Search for the cell housing the specified text and yield its [x, y] center coordinate. 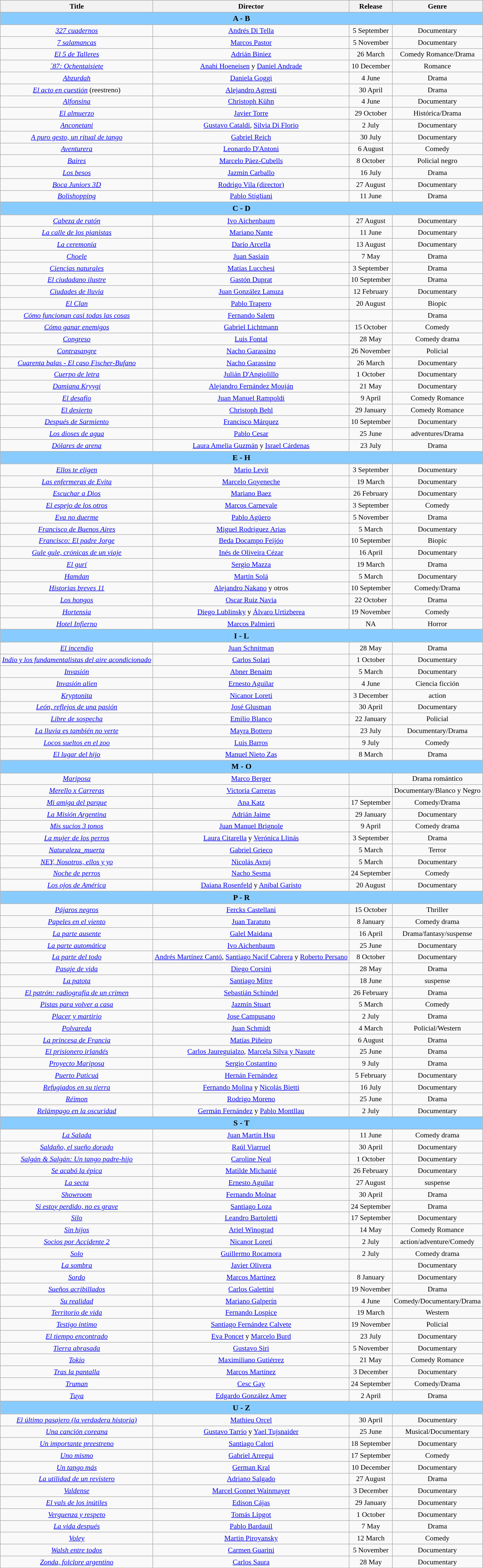
Eva no duerme [76, 517]
El espejo de los otros [76, 505]
Andrés Martínez Cantó, Santiago Nacif Cabrera y Roberto Persano [251, 957]
Cuerpo de letra [76, 374]
La patota [76, 981]
Los besos [76, 173]
Manuel Nieto Zas [251, 755]
Polvareda [76, 1028]
Proyecto Mariposa [76, 1064]
Aventurera [76, 149]
Pablo Trapero [251, 303]
Voley [76, 1538]
Invasión [76, 672]
La parte ausente [76, 934]
Refugiados en su tierra [76, 1087]
Caroline Neal [251, 1159]
Salgán & Salgán: Un tango padre-hijo [76, 1159]
Uno mismo [76, 1455]
El lugar del hijo [76, 755]
Julián D'Angiolillo [251, 374]
Sergio Mazza [251, 565]
Gustavo Cataldi, Silvia Di Florio [251, 125]
E - H [241, 458]
Marcos Carnevale [251, 505]
C - D [241, 208]
Adrián Jaime [251, 814]
action [437, 696]
Carlos Saura [251, 1562]
Ana Katz [251, 803]
Darío Arcella [251, 244]
Los dioses de agua [76, 434]
Abzurdah [76, 78]
12 March [371, 1538]
Miguel Rodríguez Arias [251, 529]
Silo [76, 1218]
La vida después [76, 1527]
Oscar Ruiz Navia [251, 600]
Fernando Salem [251, 315]
La lluvia es también no verte [76, 731]
Ellos te eligen [76, 470]
Marcos Pastor [251, 42]
Thriller [437, 910]
Comedy/Documentary/Drama [437, 1301]
Carlos Jaureguialzo, Marcela Silva y Nasute [251, 1052]
Martín Solá [251, 576]
26 November [371, 351]
Alejandro Nakano y otros [251, 588]
P - R [241, 898]
Pistas para volver a casa [76, 1005]
Eva Poncet y Marcelo Burd [251, 1337]
Ciudades de lluvia [76, 292]
Las enfermeras de Evita [76, 482]
El vals de los inútiles [76, 1503]
La parte del todo [76, 957]
Fernando Molina y Nicolás Bietti [251, 1087]
Socios por Accidente 2 [76, 1242]
Hotel Infierno [76, 624]
Juan Manuel Brignole [251, 826]
La Salada [76, 1135]
Germán Fernández y Pablo Montllau [251, 1111]
Ariel Winograd [251, 1230]
Los ojos de América [76, 885]
Santiago Mitre [251, 981]
Luis Barros [251, 743]
Placer y martirio [76, 1016]
18 June [371, 981]
Documentary/Drama [437, 731]
Andrés Di Tella [251, 31]
Title [76, 6]
La mujer de los perros [76, 838]
El ciudadano ilustre [76, 280]
Horror [437, 624]
Sin hijos [76, 1230]
Marcelo Goyeneche [251, 482]
Maximiliano Gutiérrez [251, 1360]
Nicolás Avruj [251, 862]
Los hongos [76, 600]
22 January [371, 719]
Kryptonita [76, 696]
Sergio Costantino [251, 1064]
29 October [371, 114]
Laura Amelia Guzmán y Israel Cárdenas [251, 446]
Francisco de Buenos Aires [76, 529]
Después de Sarmiento [76, 422]
action/adventure/Comedy [437, 1242]
Daniela Goggi [251, 78]
Juan Schmidt [251, 1028]
Matías Lucchesi [251, 268]
Nacho Sesma [251, 873]
Histórica/Drama [437, 114]
Drama/fantasy/suspense [437, 934]
Pablo Stigliani [251, 196]
Policial negro [437, 161]
Rodrigo Vila (director) [251, 185]
Director [251, 6]
Truman [76, 1384]
Juan Schnitman [251, 648]
Javier Torre [251, 114]
Hortensia [76, 612]
El desierto [76, 410]
Bolishopping [76, 196]
Mariano Baez [251, 494]
La sombra [76, 1266]
Papeles en el viento [76, 922]
4 March [371, 1028]
Victoria Carreras [251, 791]
Tokio [76, 1360]
Showroom [76, 1195]
La utilidad de un revistero [76, 1479]
Matías Piñeiro [251, 1040]
A puro gesto, un ritual de tango [76, 137]
Carmen Guarini [251, 1550]
León, reflejos de una pasión [76, 707]
Edgardo González Amer [251, 1396]
Pablo Bardauil [251, 1527]
Ciencia ficción [437, 684]
Daiana Rosenfeld y Aníbal Garisto [251, 885]
Se acabó la épica [76, 1171]
Adrián Biniez [251, 54]
El último pasajero (la verdadera historia) [76, 1420]
Juan Taratuto [251, 922]
Tomás Lipgot [251, 1515]
El acto en cuestión (reestreno) [76, 90]
Musical/Documentary [437, 1432]
Mario Levit [251, 470]
La ceremonia [76, 244]
Tuya [76, 1396]
22 October [371, 600]
Rodrigo Moreno [251, 1099]
Marcel Gonnet Wainmayer [251, 1491]
Javier Olivera [251, 1266]
La princesa de Francia [76, 1040]
Release [371, 6]
Sebastián Schindel [251, 993]
Cómo funcionan casi todas las cosas [76, 315]
Edison Cájas [251, 1503]
Invasión alien [76, 684]
5 September [371, 31]
Leandro Bartoletti [251, 1218]
Christoph Behl [251, 410]
Jose Campusano [251, 1016]
El tiempo encontrado [76, 1337]
Beda Docampo Feijóo [251, 541]
Mayra Bottero [251, 731]
Matilde Michanié [251, 1171]
Christoph Kühn [251, 102]
Santiago Calori [251, 1444]
Alfonsina [76, 102]
Pablo Agüero [251, 517]
Juan González Lanuza [251, 292]
2 April [371, 1396]
Gabriel Reich [251, 137]
Escuchar a Dios [76, 494]
Pablo Cesar [251, 434]
Hamdan [76, 576]
Solo [76, 1254]
adventures/Drama [437, 434]
Si estoy perdido, no es grave [76, 1206]
Merello x Carreras [76, 791]
A - B [241, 19]
Congreso [76, 339]
7 salamancas [76, 42]
U - Z [241, 1408]
Gustavo Tarrío y Yael Tujsnaider [251, 1432]
Santiago Loza [251, 1206]
El patrón: radiografía de un crimen [76, 993]
18 September [371, 1444]
Jazmin Carballo [251, 173]
Gabriel Lichtmann [251, 327]
Martin Piroyansky [251, 1538]
Naturaleza_muerta [76, 850]
El incendio [76, 648]
Boca Juniors 3D [76, 185]
Dólares de arena [76, 446]
Sueños acribillados [76, 1289]
El gurí [76, 565]
La calle de los pianistas [76, 233]
Diego Lublinsky y Álvaro Urtizberea [251, 612]
Gabriel Arregui [251, 1455]
Francisco: El padre Jorge [76, 541]
Mathieu Orcel [251, 1420]
M - O [241, 767]
Relámpago en la oscuridad [76, 1111]
Juan Martín Hsu [251, 1135]
Mariposa [76, 779]
El desafío [76, 398]
12 February [371, 292]
Drama romántico [437, 779]
S - T [241, 1123]
Sordo [76, 1277]
Verguenza y respeto [76, 1515]
La Misión Argentina [76, 814]
Terror [437, 850]
Raúl Viarruel [251, 1147]
´87: Ochentaisiete [76, 66]
Emilio Blanco [251, 719]
5 February [371, 1075]
Cesc Gay [251, 1384]
La secta [76, 1183]
Valdense [76, 1491]
Indio y los fundamentalistas del aire acondicionado [76, 660]
Marco Berger [251, 779]
Galel Maidana [251, 934]
Western [437, 1313]
German Kral [251, 1467]
Testigo íntimo [76, 1325]
Tierra abrasada [76, 1348]
Abner Benaim [251, 672]
Locos sueltos en el zoo [76, 743]
Policial/Western [437, 1028]
Romance [437, 66]
Choele [76, 256]
Documentary/Blanco y Negro [437, 791]
José Glusman [251, 707]
Historias breves 11 [76, 588]
Alejandro Fernández Mouján [251, 386]
Una canción coreana [76, 1432]
Carlos Galettini [251, 1289]
Diego Corsini [251, 969]
El prisionero irlandés [76, 1052]
Gabriel Grieco [251, 850]
Genre [437, 6]
Marcelo Páez-Cubells [251, 161]
Mi amiga del parque [76, 803]
Alejandro Agresti [251, 90]
El 5 de Talleres [76, 54]
Noche de perros [76, 873]
Leonardo D'Antoni [251, 149]
Réimon [76, 1099]
Fercks Castellani [251, 910]
13 August [371, 244]
Un tango más [76, 1467]
Cuarenta balas - El caso Fischer-Bufano [76, 363]
Comedy Romance/Drama [437, 54]
Un importante preestreno [76, 1444]
30 July [371, 137]
Juan Manuel Rampoldi [251, 398]
Cómo ganar enemigos [76, 327]
Saldaño, el sueño dorado [76, 1147]
Luis Fontal [251, 339]
14 May [371, 1230]
Cabeza de ratón [76, 221]
Juan Sasiain [251, 256]
Laura Citarella y Verónica Llinás [251, 838]
El almuerzo [76, 114]
Zonda, folclore argentino [76, 1562]
Gastón Duprat [251, 280]
Marcos Palmieri [251, 624]
Gule gule, crónicas de un viaje [76, 553]
Tras la pantalla [76, 1372]
La parte automática [76, 946]
327 cuadernos [76, 31]
NEY, Nosotros, ellos y yo [76, 862]
Puerto Paticuá [76, 1075]
Baires [76, 161]
Pasaje de vida [76, 969]
Carlos Solari [251, 660]
Libre de sospecha [76, 719]
Adriano Salgado [251, 1479]
Ciencias naturales [76, 268]
Territorio de vida [76, 1313]
Pájaros negros [76, 910]
Hernán Fernández [251, 1075]
Anconetani [76, 125]
Su realidad [76, 1301]
NA [371, 624]
Mis sucios 3 tonos [76, 826]
Inés de Oliveira Cézar [251, 553]
Francisco Márquez [251, 422]
Fernando Lospice [251, 1313]
Fernando Molnar [251, 1195]
Guillermo Rocamora [251, 1254]
Mariano Nante [251, 233]
8 March [371, 755]
I - L [241, 636]
Contrasangre [76, 351]
Damiana Kryygi [76, 386]
Jazmín Stuart [251, 1005]
Anahi Hoeneisen y Daniel Andrade [251, 66]
Santiago Fernández Calvete [251, 1325]
Mariano Galperín [251, 1301]
El Clan [76, 303]
Walsh entre todos [76, 1550]
Gustavo Siri [251, 1348]
